Extract the [X, Y] coordinate from the center of the cell holding the provided text.  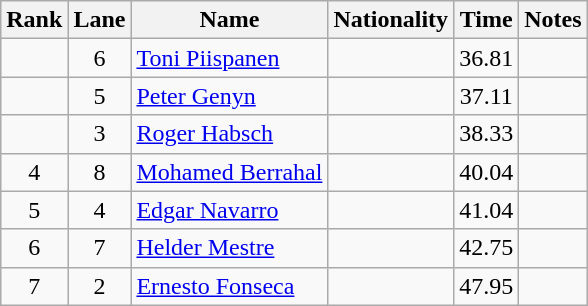
Name [230, 20]
Edgar Navarro [230, 210]
Toni Piispanen [230, 58]
Lane [100, 20]
47.95 [486, 286]
Ernesto Fonseca [230, 286]
Notes [553, 20]
Rank [34, 20]
38.33 [486, 134]
8 [100, 172]
40.04 [486, 172]
3 [100, 134]
37.11 [486, 96]
36.81 [486, 58]
Mohamed Berrahal [230, 172]
Peter Genyn [230, 96]
Time [486, 20]
2 [100, 286]
41.04 [486, 210]
Roger Habsch [230, 134]
42.75 [486, 248]
Nationality [391, 20]
Helder Mestre [230, 248]
